Locate the cell with the specified text and output its [x, y] center coordinate. 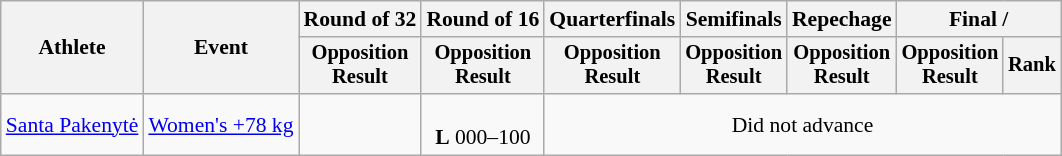
L 000–100 [482, 124]
Quarterfinals [612, 19]
Final / [979, 19]
Event [220, 48]
Round of 32 [360, 19]
Round of 16 [482, 19]
Santa Pakenytė [72, 124]
Repechage [842, 19]
Rank [1032, 66]
Did not advance [802, 124]
Athlete [72, 48]
Women's +78 kg [220, 124]
Semifinals [734, 19]
